Detect which cell encompasses the target text, then output its (X, Y) center coordinate. 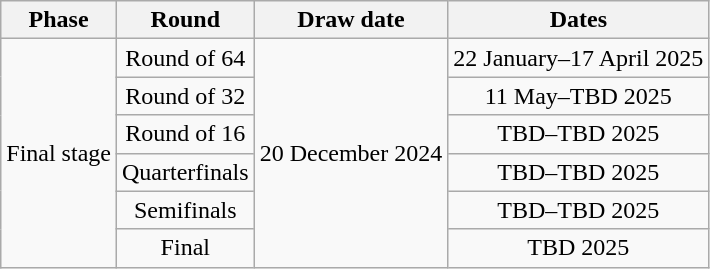
Phase (59, 20)
Dates (578, 20)
Draw date (351, 20)
TBD 2025 (578, 248)
Final stage (59, 153)
Final (185, 248)
11 May–TBD 2025 (578, 96)
Round of 16 (185, 134)
Round of 64 (185, 58)
20 December 2024 (351, 153)
Semifinals (185, 210)
22 January–17 April 2025 (578, 58)
Round (185, 20)
Round of 32 (185, 96)
Quarterfinals (185, 172)
